Identify which cell holds the provided text, then report its (X, Y) central coordinate. 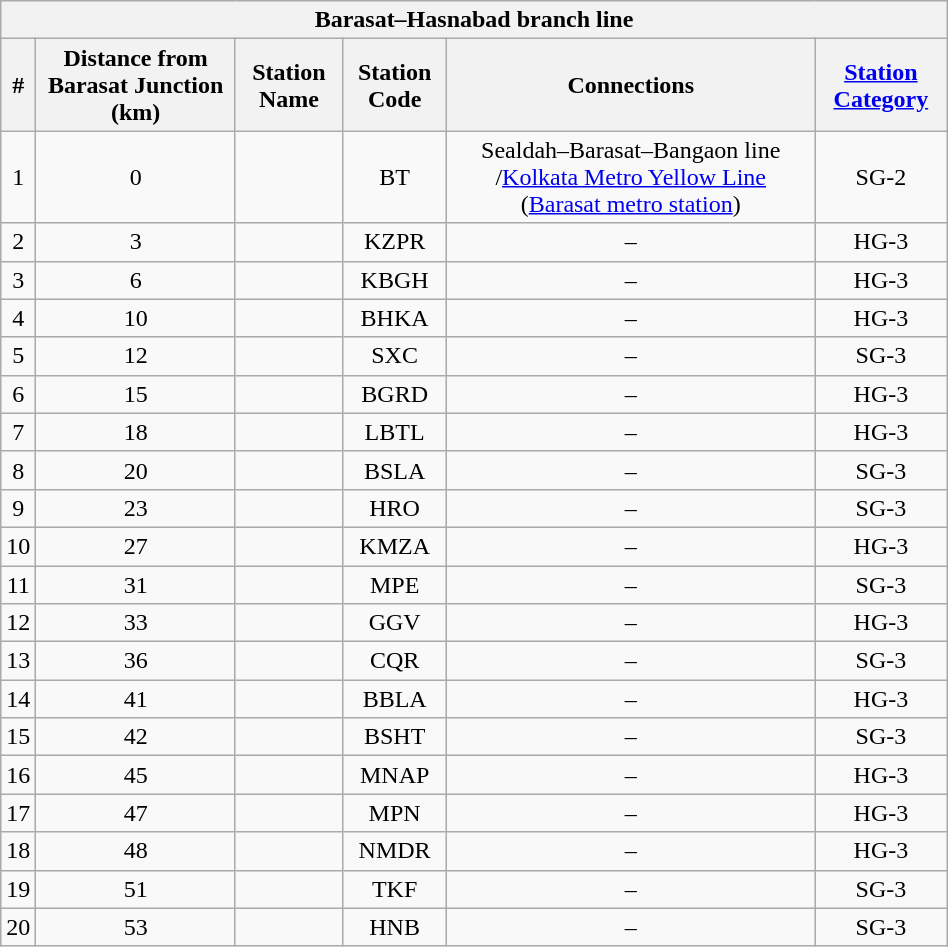
BSLA (394, 470)
51 (136, 889)
SXC (394, 356)
48 (136, 851)
BGRD (394, 394)
13 (18, 661)
MNAP (394, 775)
BT (394, 177)
SG-2 (880, 177)
KBGH (394, 280)
5 (18, 356)
8 (18, 470)
1 (18, 177)
BBLA (394, 699)
GGV (394, 623)
Connections (631, 85)
47 (136, 813)
Distance from Barasat Junction (km) (136, 85)
14 (18, 699)
41 (136, 699)
MPN (394, 813)
53 (136, 927)
Barasat–Hasnabad branch line (474, 20)
Station Code (394, 85)
HNB (394, 927)
HRO (394, 508)
Station Category (880, 85)
CQR (394, 661)
27 (136, 546)
NMDR (394, 851)
19 (18, 889)
36 (136, 661)
42 (136, 737)
KZPR (394, 242)
0 (136, 177)
9 (18, 508)
45 (136, 775)
BSHT (394, 737)
33 (136, 623)
KMZA (394, 546)
Station Name (288, 85)
11 (18, 585)
16 (18, 775)
7 (18, 432)
TKF (394, 889)
# (18, 85)
31 (136, 585)
Sealdah–Barasat–Bangaon line /Kolkata Metro Yellow Line (Barasat metro station) (631, 177)
MPE (394, 585)
17 (18, 813)
4 (18, 318)
23 (136, 508)
BHKA (394, 318)
LBTL (394, 432)
2 (18, 242)
